Return [x, y] of the center of cell containing provided text 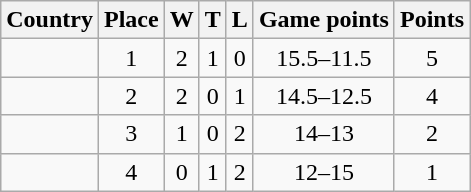
Country [50, 20]
Place [131, 20]
Game points [324, 20]
15.5–11.5 [324, 58]
5 [432, 58]
W [182, 20]
3 [131, 134]
14.5–12.5 [324, 96]
Points [432, 20]
T [212, 20]
L [240, 20]
14–13 [324, 134]
12–15 [324, 172]
